Output the [X, Y] coordinate of the center of the cell containing the given text.  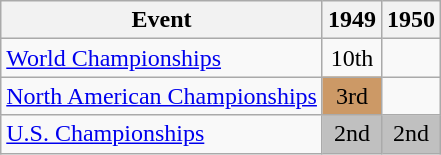
10th [352, 58]
1949 [352, 20]
U.S. Championships [162, 134]
North American Championships [162, 96]
Event [162, 20]
World Championships [162, 58]
3rd [352, 96]
1950 [412, 20]
